Search for the cell housing the specified text and yield its (x, y) center coordinate. 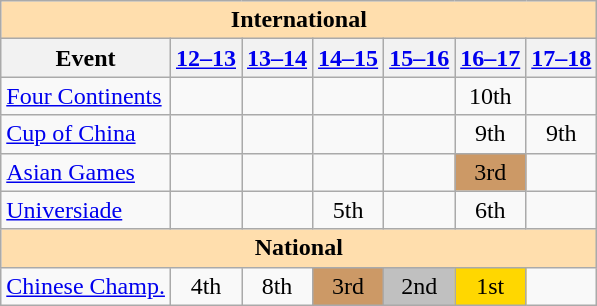
Four Continents (86, 96)
1st (490, 286)
Event (86, 58)
Chinese Champ. (86, 286)
Cup of China (86, 134)
15–16 (420, 58)
Universiade (86, 210)
13–14 (278, 58)
8th (278, 286)
14–15 (348, 58)
10th (490, 96)
17–18 (562, 58)
6th (490, 210)
5th (348, 210)
National (299, 248)
12–13 (206, 58)
16–17 (490, 58)
4th (206, 286)
2nd (420, 286)
International (299, 20)
Asian Games (86, 172)
